Search for the cell housing the specified text and yield its (X, Y) center coordinate. 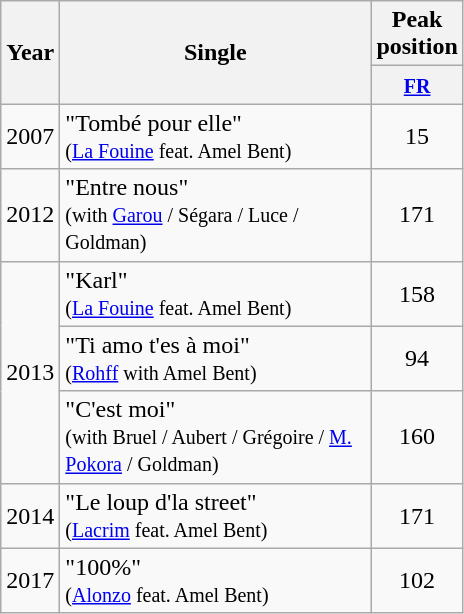
2012 (30, 215)
102 (417, 580)
"Le loup d'la street" (Lacrim feat. Amel Bent) (216, 516)
FR (417, 85)
15 (417, 136)
Single (216, 52)
158 (417, 294)
2007 (30, 136)
"Ti amo t'es à moi" (Rohff with Amel Bent) (216, 358)
2013 (30, 372)
"100%" (Alonzo feat. Amel Bent) (216, 580)
94 (417, 358)
"C'est moi" (with Bruel / Aubert / Grégoire / M. Pokora / Goldman) (216, 437)
"Karl" (La Fouine feat. Amel Bent) (216, 294)
160 (417, 437)
Peak position (417, 34)
Year (30, 52)
2017 (30, 580)
"Tombé pour elle" (La Fouine feat. Amel Bent) (216, 136)
2014 (30, 516)
"Entre nous" (with Garou / Ségara / Luce / Goldman) (216, 215)
